For the text-containing cell, return its midpoint in (x, y) coordinate format. 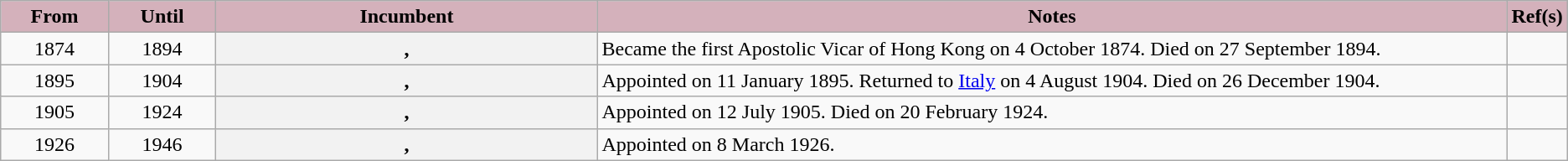
1905 (55, 112)
Until (162, 17)
From (55, 17)
Appointed on 11 January 1895. Returned to Italy on 4 August 1904. Died on 26 December 1904. (1052, 80)
Incumbent (407, 17)
Appointed on 12 July 1905. Died on 20 February 1924. (1052, 112)
1904 (162, 80)
1895 (55, 80)
Appointed on 8 March 1926. (1052, 144)
1874 (55, 49)
Became the first Apostolic Vicar of Hong Kong on 4 October 1874. Died on 27 September 1894. (1052, 49)
1894 (162, 49)
1946 (162, 144)
Notes (1052, 17)
Ref(s) (1537, 17)
1926 (55, 144)
1924 (162, 112)
